Return the (X, Y) coordinate for the center point of the cell that contains the specified text.  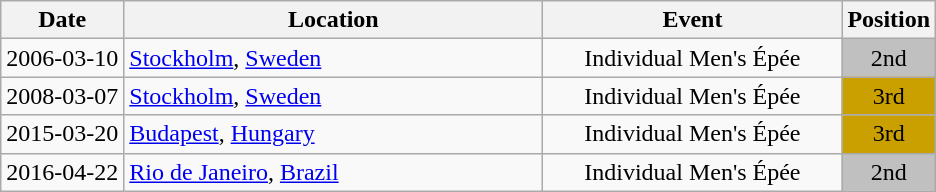
Event (692, 20)
Rio de Janeiro, Brazil (334, 172)
2016-04-22 (62, 172)
2006-03-10 (62, 58)
Budapest, Hungary (334, 134)
Location (334, 20)
Date (62, 20)
2015-03-20 (62, 134)
2008-03-07 (62, 96)
Position (889, 20)
